From the cell containing the given text, extract its center point as [X, Y] coordinate. 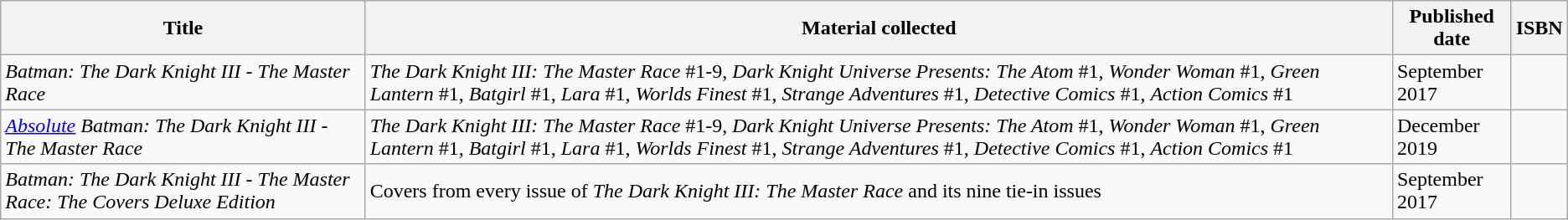
Absolute Batman: The Dark Knight III - The Master Race [183, 137]
Batman: The Dark Knight III - The Master Race [183, 82]
ISBN [1540, 28]
Batman: The Dark Knight III - The Master Race: The Covers Deluxe Edition [183, 191]
Material collected [879, 28]
December 2019 [1452, 137]
Covers from every issue of The Dark Knight III: The Master Race and its nine tie-in issues [879, 191]
Published date [1452, 28]
Title [183, 28]
